Detect which cell encompasses the target text, then output its [x, y] center coordinate. 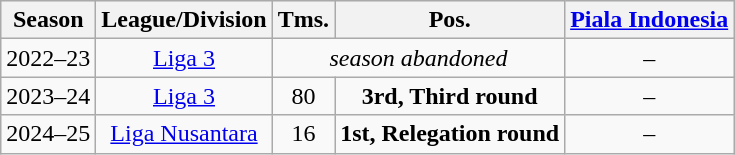
2023–24 [48, 96]
2024–25 [48, 134]
2022–23 [48, 58]
Season [48, 20]
80 [303, 96]
Tms. [303, 20]
1st, Relegation round [450, 134]
16 [303, 134]
3rd, Third round [450, 96]
Liga Nusantara [184, 134]
Piala Indonesia [650, 20]
League/Division [184, 20]
Pos. [450, 20]
season abandoned [418, 58]
